For the text-containing cell, return its midpoint in (X, Y) coordinate format. 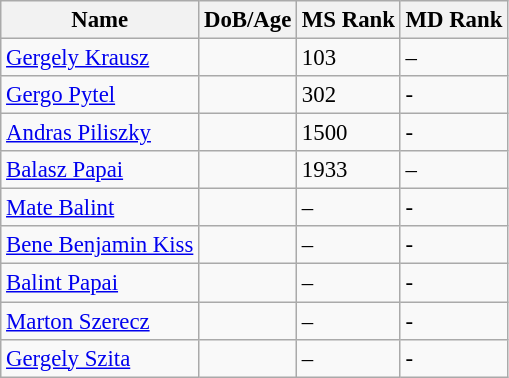
103 (349, 58)
Marton Szerecz (100, 321)
Gergely Szita (100, 358)
Gergo Pytel (100, 95)
Bene Benjamin Kiss (100, 245)
DoB/Age (248, 20)
Balasz Papai (100, 170)
302 (349, 95)
Gergely Krausz (100, 58)
1933 (349, 170)
MS Rank (349, 20)
Andras Piliszky (100, 133)
MD Rank (454, 20)
Mate Balint (100, 208)
Name (100, 20)
Balint Papai (100, 283)
1500 (349, 133)
